Return (x, y) of the center of cell containing provided text 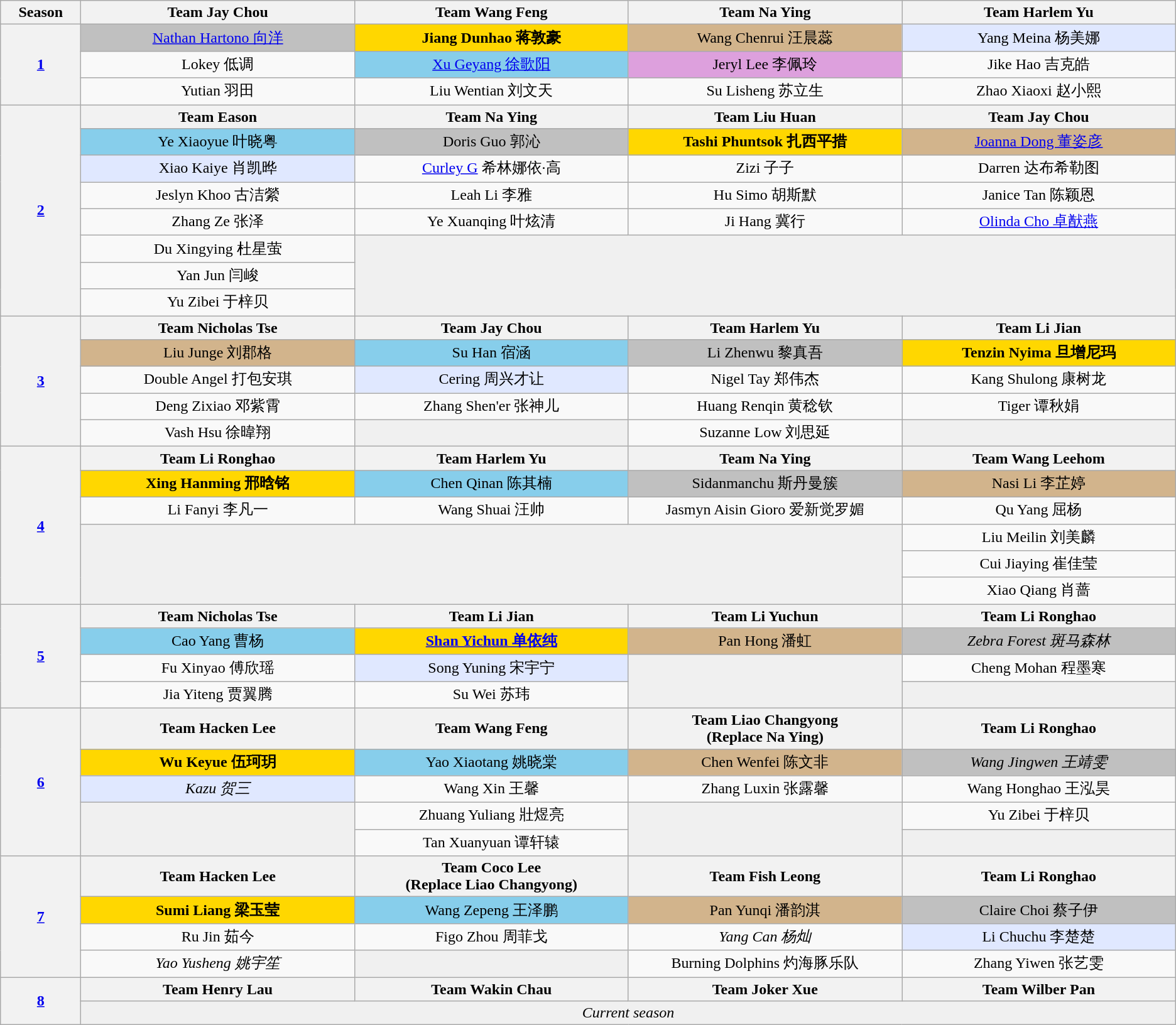
Xiao Qiang 肖蔷 (1039, 590)
Yan Jun 闫峻 (218, 275)
Ye Xiaoyue 叶晓粤 (218, 142)
Xing Hanming 邢晗铭 (218, 484)
Doris Guo 郭沁 (491, 142)
Team Eason (218, 116)
Team Wilber Pan (1039, 989)
Kang Shulong 康树龙 (1039, 379)
Zhang Ze 张泽 (218, 222)
Xiao Kaiye 肖凯晔 (218, 168)
Du Xingying 杜星萤 (218, 249)
Team Liu Huan (765, 116)
Yang Can 杨灿 (765, 937)
Ji Hang 冀行 (765, 222)
Tan Xuanyuan 谭轩辕 (491, 843)
Shan Yichun 单依纯 (491, 642)
Sumi Liang 梁玉莹 (218, 911)
Cao Yang 曹杨 (218, 642)
1 (41, 65)
2 (41, 210)
Deng Zixiao 邓紫霄 (218, 407)
Darren 达布希勒图 (1039, 168)
Qu Yang 屈杨 (1039, 510)
Wu Keyue 伍珂玥 (218, 762)
Pan Hong 潘虹 (765, 642)
Yao Yusheng 姚宇笙 (218, 963)
Jike Hao 吉克皓 (1039, 64)
Tiger 谭秋娟 (1039, 407)
Wang Shuai 汪帅 (491, 510)
Team Joker Xue (765, 989)
Leah Li 李雅 (491, 196)
Team Wakin Chau (491, 989)
Zhao Xiaoxi 赵小熙 (1039, 92)
Tashi Phuntsok 扎西平措 (765, 142)
Song Yuning 宋宇宁 (491, 668)
Wang Zepeng 王泽鹏 (491, 911)
Jiang Dunhao 蒋敦豪 (491, 38)
Figo Zhou 周菲戈 (491, 937)
Jasmyn Aisin Gioro 爱新觉罗媚 (765, 510)
Zhuang Yuliang 壯煜亮 (491, 816)
Jeslyn Khoo 古洁縈 (218, 196)
7 (41, 917)
Fu Xinyao 傅欣瑶 (218, 668)
Jeryl Lee 李佩玲 (765, 64)
4 (41, 525)
Team Fish Leong (765, 877)
Zebra Forest 斑马森林 (1039, 642)
Liu Wentian 刘文天 (491, 92)
Ru Jin 茹今 (218, 937)
3 (41, 381)
Li Zhenwu 黎真吾 (765, 353)
Team Henry Lau (218, 989)
Su Lisheng 苏立生 (765, 92)
Wang Xin 王馨 (491, 789)
Li Chuchu 李楚楚 (1039, 937)
Chen Qinan 陈其楠 (491, 484)
Yao Xiaotang 姚晓棠 (491, 762)
Joanna Dong 董姿彦 (1039, 142)
5 (41, 656)
Su Han 宿涵 (491, 353)
Zhang Luxin 张露馨 (765, 789)
Ye Xuanqing 叶炫清 (491, 222)
Nathan Hartono 向洋 (218, 38)
6 (41, 781)
Team Liao Changyong (Replace Na Ying) (765, 729)
Hu Simo 胡斯默 (765, 196)
Nasi Li 李芷婷 (1039, 484)
Team Li Yuchun (765, 616)
Liu Meilin 刘美麟 (1039, 538)
Janice Tan 陈颖恩 (1039, 196)
Team Coco Lee (Replace Liao Changyong) (491, 877)
Suzanne Low 刘思延 (765, 433)
Jia Yiteng 贾翼腾 (218, 695)
Team Wang Leehom (1039, 458)
Xu Geyang 徐歌阳 (491, 64)
Yutian 羽田 (218, 92)
Su Wei 苏玮 (491, 695)
Yang Meina 杨美娜 (1039, 38)
Vash Hsu 徐暐翔 (218, 433)
Liu Junge 刘郡格 (218, 353)
Sidanmanchu 斯丹曼簇 (765, 484)
Double Angel 打包安琪 (218, 379)
Olinda Cho 卓猷燕 (1039, 222)
Wang Jingwen 王靖雯 (1039, 762)
Chen Wenfei 陈文非 (765, 762)
Zizi 子子 (765, 168)
Pan Yunqi 潘韵淇 (765, 911)
Zhang Shen'er 张神儿 (491, 407)
Lokey 低调 (218, 64)
Wang Chenrui 汪晨蕊 (765, 38)
Tenzin Nyima 旦增尼玛 (1039, 353)
Burning Dolphins 灼海豚乐队 (765, 963)
Current season (628, 1013)
Cering 周兴才让 (491, 379)
Season (41, 13)
Cheng Mohan 程墨寒 (1039, 668)
Wang Honghao 王泓昊 (1039, 789)
Huang Renqin 黄稔钦 (765, 407)
Zhang Yiwen 张艺雯 (1039, 963)
Claire Choi 蔡子伊 (1039, 911)
Curley G 希林娜依·高 (491, 168)
8 (41, 1001)
Li Fanyi 李凡一 (218, 510)
Cui Jiaying 崔佳莹 (1039, 564)
Nigel Tay 郑伟杰 (765, 379)
Kazu 贺三 (218, 789)
